Return the [x, y] coordinate for the center point of the cell that contains the specified text.  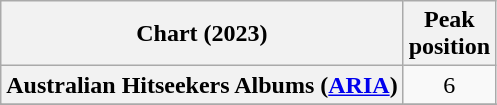
Australian Hitseekers Albums (ARIA) [202, 85]
6 [449, 85]
Peakposition [449, 34]
Chart (2023) [202, 34]
